Capture the cell that displays the provided text and extract its [X, Y] central coordinate. 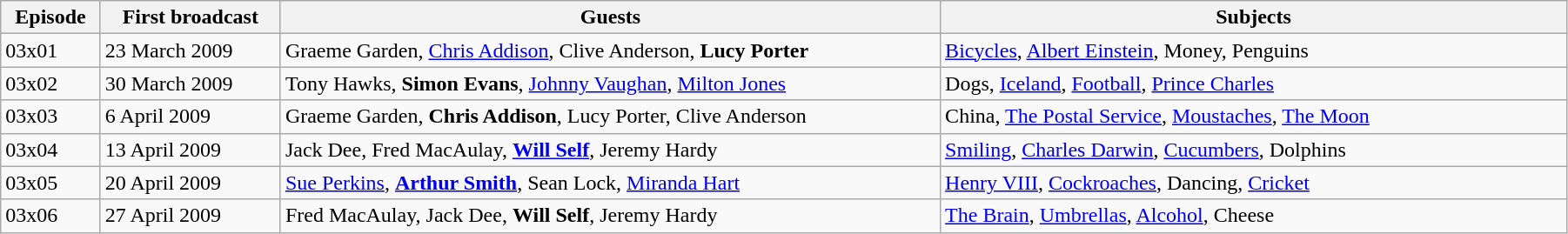
Guests [610, 17]
The Brain, Umbrellas, Alcohol, Cheese [1254, 216]
03x02 [50, 84]
20 April 2009 [190, 183]
China, The Postal Service, Moustaches, The Moon [1254, 117]
Graeme Garden, Chris Addison, Clive Anderson, Lucy Porter [610, 50]
Smiling, Charles Darwin, Cucumbers, Dolphins [1254, 150]
Tony Hawks, Simon Evans, Johnny Vaughan, Milton Jones [610, 84]
03x04 [50, 150]
Dogs, Iceland, Football, Prince Charles [1254, 84]
Jack Dee, Fred MacAulay, Will Self, Jeremy Hardy [610, 150]
23 March 2009 [190, 50]
First broadcast [190, 17]
03x06 [50, 216]
Subjects [1254, 17]
Graeme Garden, Chris Addison, Lucy Porter, Clive Anderson [610, 117]
Fred MacAulay, Jack Dee, Will Self, Jeremy Hardy [610, 216]
30 March 2009 [190, 84]
13 April 2009 [190, 150]
03x03 [50, 117]
Sue Perkins, Arthur Smith, Sean Lock, Miranda Hart [610, 183]
Henry VIII, Cockroaches, Dancing, Cricket [1254, 183]
Episode [50, 17]
03x05 [50, 183]
03x01 [50, 50]
27 April 2009 [190, 216]
Bicycles, Albert Einstein, Money, Penguins [1254, 50]
6 April 2009 [190, 117]
